Locate the cell with the specified text and output its [x, y] center coordinate. 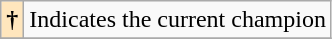
Indicates the current champion [178, 20]
† [12, 20]
